Search for the cell housing the specified text and yield its (x, y) center coordinate. 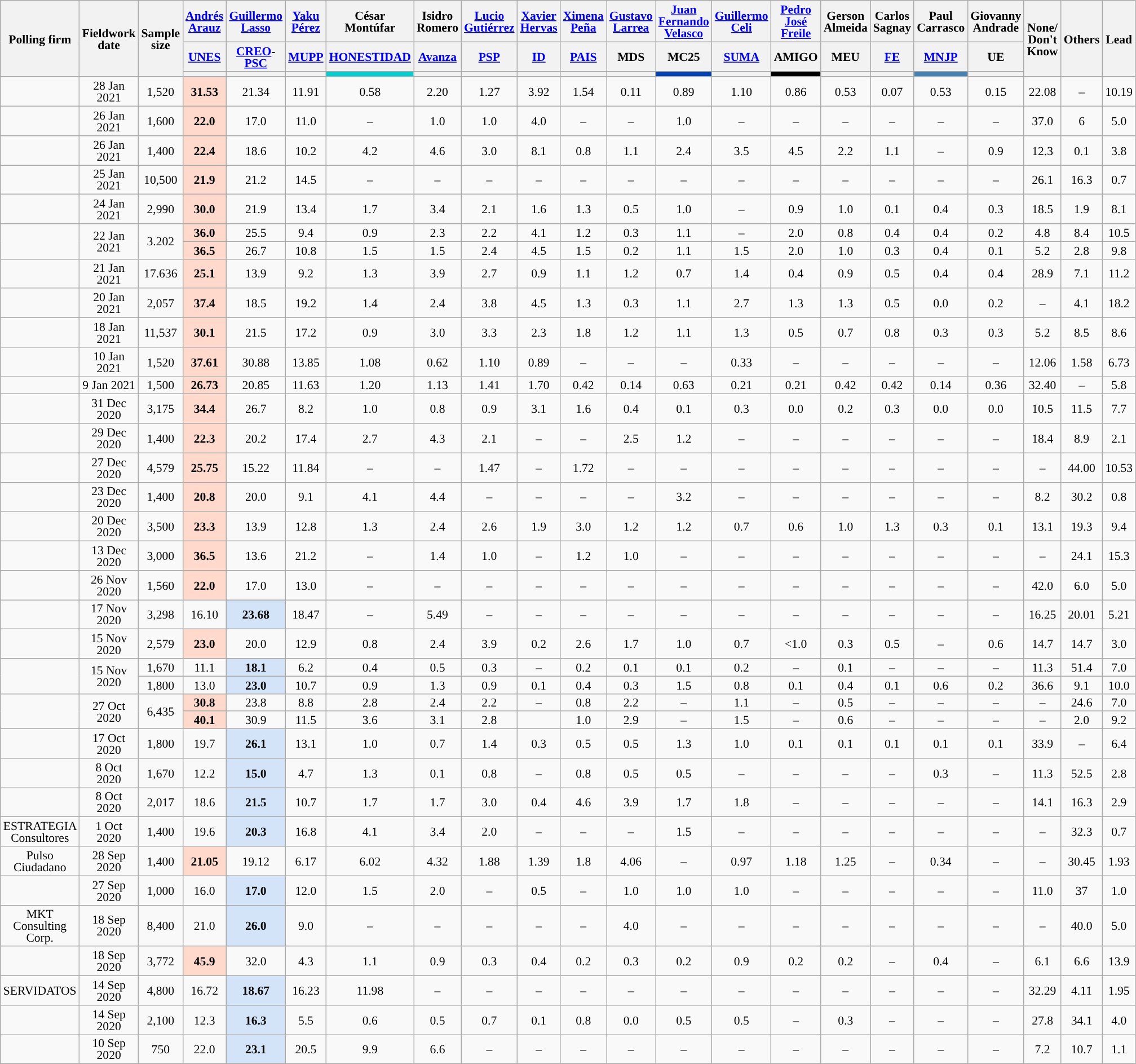
44.00 (1082, 467)
5.8 (1119, 386)
19.12 (256, 861)
23.68 (256, 615)
0.33 (742, 362)
UNES (204, 56)
4.06 (631, 861)
1,560 (161, 585)
1.25 (846, 861)
21.0 (204, 926)
1.93 (1119, 861)
Guillermo Celi (742, 21)
None/Don't Know (1042, 38)
1.54 (584, 92)
10.19 (1119, 92)
Gerson Almeida (846, 21)
1.20 (370, 386)
9.0 (306, 926)
Fieldwork date (109, 38)
10.8 (306, 250)
0.58 (370, 92)
18 Jan 2021 (109, 333)
0.97 (742, 861)
23 Dec 2020 (109, 497)
10.0 (1119, 685)
10 Jan 2021 (109, 362)
5.49 (437, 615)
6.1 (1042, 961)
21.05 (204, 861)
4.2 (370, 151)
0.15 (996, 92)
7.1 (1082, 273)
16.72 (204, 991)
28 Jan 2021 (109, 92)
1.95 (1119, 991)
2,100 (161, 1020)
MNJP (940, 56)
3,298 (161, 615)
19.2 (306, 303)
7.7 (1119, 409)
Carlos Sagnay (892, 21)
3,000 (161, 556)
3.5 (742, 151)
6,435 (161, 711)
MC25 (684, 56)
12.9 (306, 644)
1.08 (370, 362)
750 (161, 1049)
6.73 (1119, 362)
18.2 (1119, 303)
0.86 (796, 92)
8,400 (161, 926)
3,500 (161, 527)
1.72 (584, 467)
1.13 (437, 386)
20.85 (256, 386)
17.4 (306, 438)
6.17 (306, 861)
SERVIDATOS (40, 991)
23.3 (204, 527)
6.02 (370, 861)
5.5 (306, 1020)
1.18 (796, 861)
18.47 (306, 615)
12.2 (204, 773)
Polling firm (40, 38)
12.0 (306, 890)
Pulso Ciudadano (40, 861)
Guillermo Lasso (256, 21)
28.9 (1042, 273)
0.34 (940, 861)
1,500 (161, 386)
2.5 (631, 438)
MEU (846, 56)
20 Jan 2021 (109, 303)
1.41 (489, 386)
7.2 (1042, 1049)
36.6 (1042, 685)
PAIS (584, 56)
20.2 (256, 438)
11.84 (306, 467)
28 Sep 2020 (109, 861)
0.62 (437, 362)
14.1 (1042, 802)
Andrés Arauz (204, 21)
Others (1082, 38)
31 Dec 2020 (109, 409)
1.27 (489, 92)
12.8 (306, 527)
37.61 (204, 362)
2.20 (437, 92)
Isidro Romero (437, 21)
17.2 (306, 333)
Juan Fernando Velasco (684, 21)
13.4 (306, 209)
5.21 (1119, 615)
Ximena Peña (584, 21)
15.0 (256, 773)
Giovanny Andrade (996, 21)
11,537 (161, 333)
10.53 (1119, 467)
30.45 (1082, 861)
27 Dec 2020 (109, 467)
22.08 (1042, 92)
3,175 (161, 409)
2,017 (161, 802)
18.67 (256, 991)
3,772 (161, 961)
16.25 (1042, 615)
26.0 (256, 926)
29 Dec 2020 (109, 438)
6.4 (1119, 744)
27 Oct 2020 (109, 711)
19.6 (204, 832)
11.63 (306, 386)
HONESTIDAD (370, 56)
32.0 (256, 961)
2,990 (161, 209)
1,600 (161, 121)
AMIGO (796, 56)
1.70 (539, 386)
ESTRATEGIA Consultores (40, 832)
3.2 (684, 497)
1.39 (539, 861)
37 (1082, 890)
22.3 (204, 438)
52.5 (1082, 773)
6.0 (1082, 585)
37.0 (1042, 121)
10,500 (161, 180)
30.9 (256, 721)
4,579 (161, 467)
8.9 (1082, 438)
30.0 (204, 209)
14.5 (306, 180)
36.0 (204, 232)
15.22 (256, 467)
30.2 (1082, 497)
Samplesize (161, 38)
8.6 (1119, 333)
2,579 (161, 644)
20.8 (204, 497)
25 Jan 2021 (109, 180)
13.85 (306, 362)
18.1 (256, 668)
18.4 (1042, 438)
3.3 (489, 333)
16.23 (306, 991)
10 Sep 2020 (109, 1049)
1.88 (489, 861)
2,057 (161, 303)
30.88 (256, 362)
MDS (631, 56)
9 Jan 2021 (109, 386)
25.75 (204, 467)
1.58 (1082, 362)
11.98 (370, 991)
FE (892, 56)
16.8 (306, 832)
26 Nov 2020 (109, 585)
27 Sep 2020 (109, 890)
Yaku Pérez (306, 21)
13.6 (256, 556)
3.92 (539, 92)
Pedro José Freile (796, 21)
1.47 (489, 467)
8.8 (306, 703)
8.4 (1082, 232)
30.1 (204, 333)
11.2 (1119, 273)
40.0 (1082, 926)
4,800 (161, 991)
8.5 (1082, 333)
34.4 (204, 409)
17 Oct 2020 (109, 744)
24.1 (1082, 556)
19.3 (1082, 527)
15.3 (1119, 556)
UE (996, 56)
22 Jan 2021 (109, 241)
Lucio Gutiérrez (489, 21)
0.36 (996, 386)
16.10 (204, 615)
9.9 (370, 1049)
37.4 (204, 303)
40.1 (204, 721)
Gustavo Larrea (631, 21)
32.3 (1082, 832)
26.73 (204, 386)
30.8 (204, 703)
32.40 (1042, 386)
6 (1082, 121)
3.202 (161, 241)
Paul Carrasco (940, 21)
4.32 (437, 861)
19.7 (204, 744)
PSP (489, 56)
CREO-PSC (256, 56)
21.34 (256, 92)
MUPP (306, 56)
<1.0 (796, 644)
16.0 (204, 890)
23.1 (256, 1049)
4.8 (1042, 232)
0.07 (892, 92)
34.1 (1082, 1020)
9.8 (1119, 250)
17.636 (161, 273)
1,000 (161, 890)
20.3 (256, 832)
45.9 (204, 961)
13 Dec 2020 (109, 556)
3.6 (370, 721)
25.1 (204, 273)
MKT Consulting Corp. (40, 926)
10.2 (306, 151)
4.11 (1082, 991)
24 Jan 2021 (109, 209)
César Montúfar (370, 21)
25.5 (256, 232)
SUMA (742, 56)
6.2 (306, 668)
20.5 (306, 1049)
22.4 (204, 151)
27.8 (1042, 1020)
Xavier Hervas (539, 21)
11.91 (306, 92)
4.7 (306, 773)
0.11 (631, 92)
12.06 (1042, 362)
24.6 (1082, 703)
Avanza (437, 56)
51.4 (1082, 668)
20.01 (1082, 615)
1 Oct 2020 (109, 832)
17 Nov 2020 (109, 615)
32.29 (1042, 991)
4.4 (437, 497)
21 Jan 2021 (109, 273)
20 Dec 2020 (109, 527)
33.9 (1042, 744)
11.1 (204, 668)
Lead (1119, 38)
42.0 (1042, 585)
23.8 (256, 703)
0.63 (684, 386)
ID (539, 56)
31.53 (204, 92)
